Pinpoint the cell where the given text exists, returning its (X, Y) midpoint coordinate. 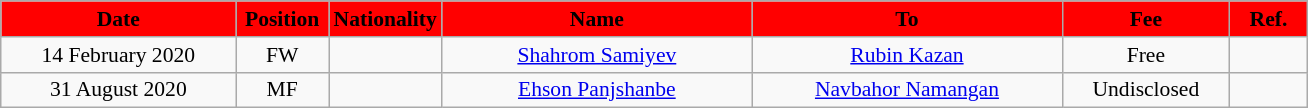
To (907, 19)
Free (1146, 55)
FW (282, 55)
Shahrom Samiyev (597, 55)
Nationality (384, 19)
Fee (1146, 19)
Ref. (1269, 19)
Date (118, 19)
Navbahor Namangan (907, 90)
Name (597, 19)
Rubin Kazan (907, 55)
14 February 2020 (118, 55)
MF (282, 90)
Position (282, 19)
31 August 2020 (118, 90)
Undisclosed (1146, 90)
Ehson Panjshanbe (597, 90)
